Find where the given text appears and provide that cell's center as [x, y] coordinate. 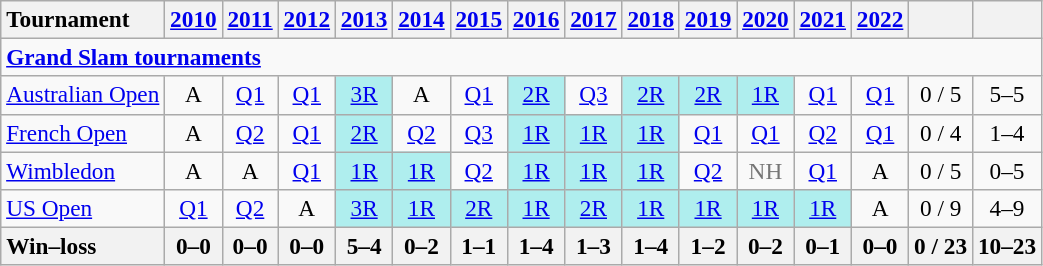
Australian Open [83, 95]
10–23 [1008, 246]
Win–loss [83, 246]
0 / 23 [941, 246]
2021 [822, 19]
1–1 [478, 246]
2020 [766, 19]
1–2 [708, 246]
2010 [194, 19]
US Open [83, 208]
1–3 [594, 246]
Wimbledon [83, 170]
0–1 [822, 246]
2022 [880, 19]
2013 [364, 19]
0 / 4 [941, 133]
4–9 [1008, 208]
2017 [594, 19]
2018 [650, 19]
Grand Slam tournaments [522, 57]
5–5 [1008, 95]
French Open [83, 133]
Tournament [83, 19]
2012 [306, 19]
2011 [250, 19]
2019 [708, 19]
NH [766, 170]
2016 [536, 19]
2014 [422, 19]
0 / 9 [941, 208]
5–4 [364, 246]
2015 [478, 19]
0–5 [1008, 170]
